Locate the cell with the specified text and output its [X, Y] center coordinate. 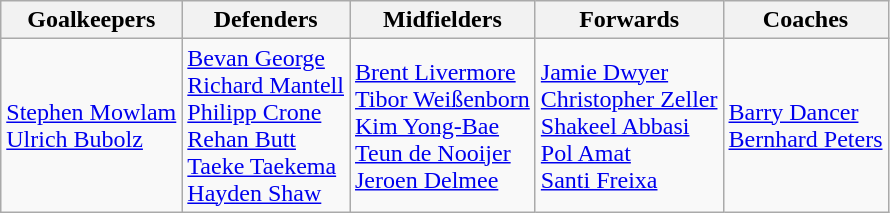
Bevan George Richard Mantell Philipp Crone Rehan Butt Taeke Taekema Hayden Shaw [266, 126]
Stephen Mowlam Ulrich Bubolz [92, 126]
Goalkeepers [92, 20]
Barry Dancer Bernhard Peters [806, 126]
Defenders [266, 20]
Midfielders [443, 20]
Coaches [806, 20]
Brent Livermore Tibor Weißenborn Kim Yong-Bae Teun de Nooijer Jeroen Delmee [443, 126]
Forwards [629, 20]
Jamie Dwyer Christopher Zeller Shakeel Abbasi Pol Amat Santi Freixa [629, 126]
